Scan for the cell matching the given text and deliver its [X, Y] coordinate at center. 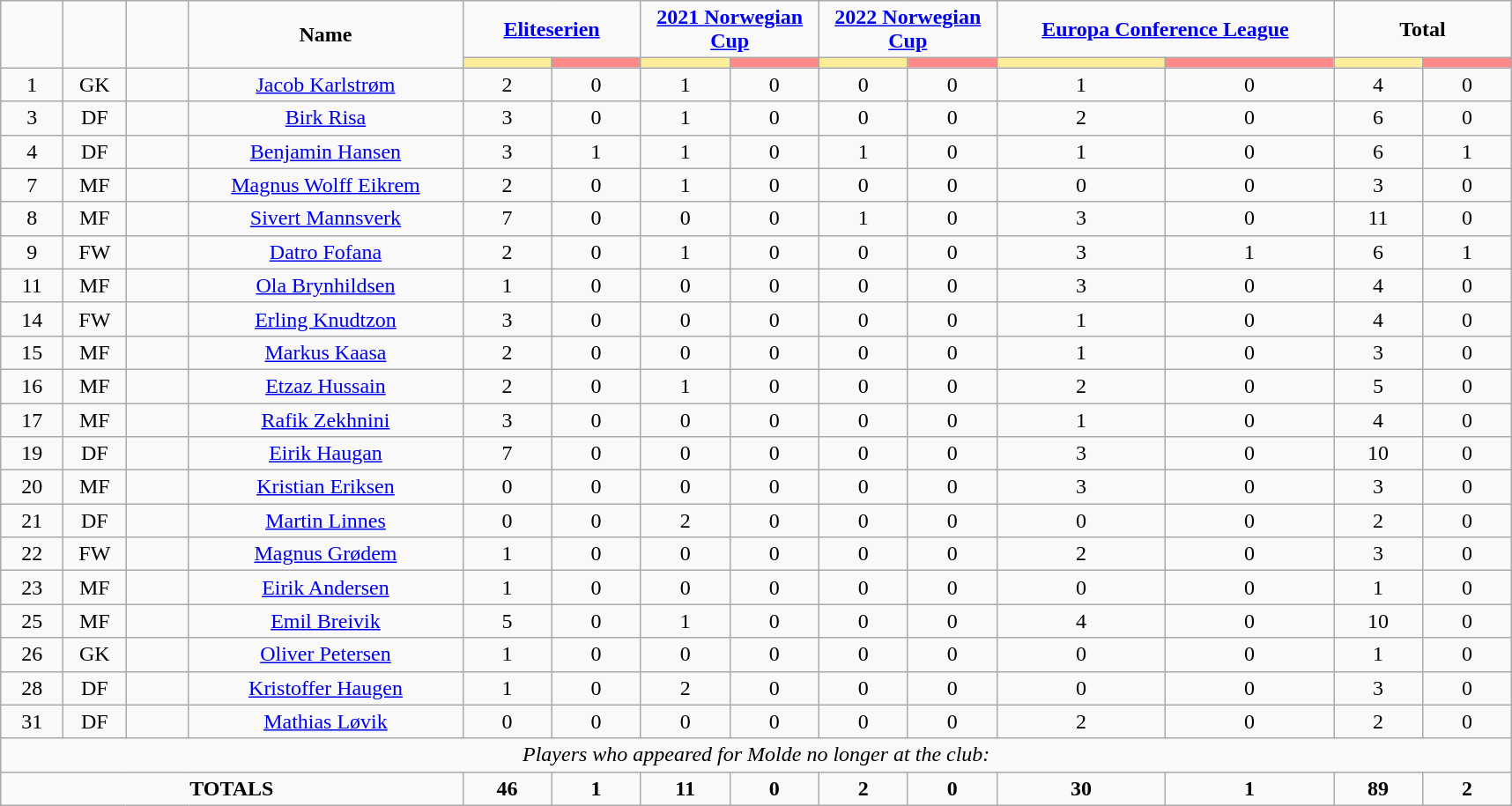
Birk Risa [326, 118]
Rafik Zekhnini [326, 420]
Mathias Løvik [326, 721]
Kristian Eriksen [326, 487]
Oliver Petersen [326, 654]
28 [32, 688]
16 [32, 386]
Jacob Karlstrøm [326, 85]
Total [1423, 30]
Magnus Wolff Eikrem [326, 185]
Etzaz Hussain [326, 386]
19 [32, 454]
31 [32, 721]
Ola Brynhildsen [326, 285]
Benjamin Hansen [326, 152]
Eliteserien [552, 30]
25 [32, 621]
22 [32, 554]
2021 Norwegian Cup [730, 30]
Eirik Andersen [326, 588]
17 [32, 420]
30 [1080, 788]
Emil Breivik [326, 621]
Markus Kaasa [326, 352]
89 [1378, 788]
46 [508, 788]
Name [326, 34]
26 [32, 654]
2022 Norwegian Cup [908, 30]
20 [32, 487]
21 [32, 521]
Players who appeared for Molde no longer at the club: [756, 755]
Martin Linnes [326, 521]
Eirik Haugan [326, 454]
14 [32, 319]
TOTALS [232, 788]
Europa Conference League [1165, 30]
Magnus Grødem [326, 554]
9 [32, 252]
Kristoffer Haugen [326, 688]
8 [32, 218]
Datro Fofana [326, 252]
Erling Knudtzon [326, 319]
23 [32, 588]
15 [32, 352]
Sivert Mannsverk [326, 218]
